Capture the cell that displays the provided text and extract its (X, Y) central coordinate. 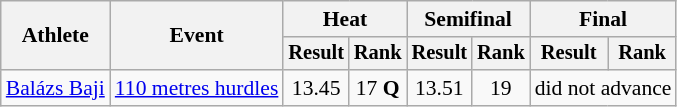
110 metres hurdles (197, 88)
Heat (344, 19)
Balázs Baji (56, 88)
13.51 (440, 88)
Final (604, 19)
Event (197, 36)
Semifinal (468, 19)
13.45 (316, 88)
19 (501, 88)
did not advance (604, 88)
Athlete (56, 36)
17 Q (378, 88)
